For the text-containing cell, return its midpoint in (X, Y) coordinate format. 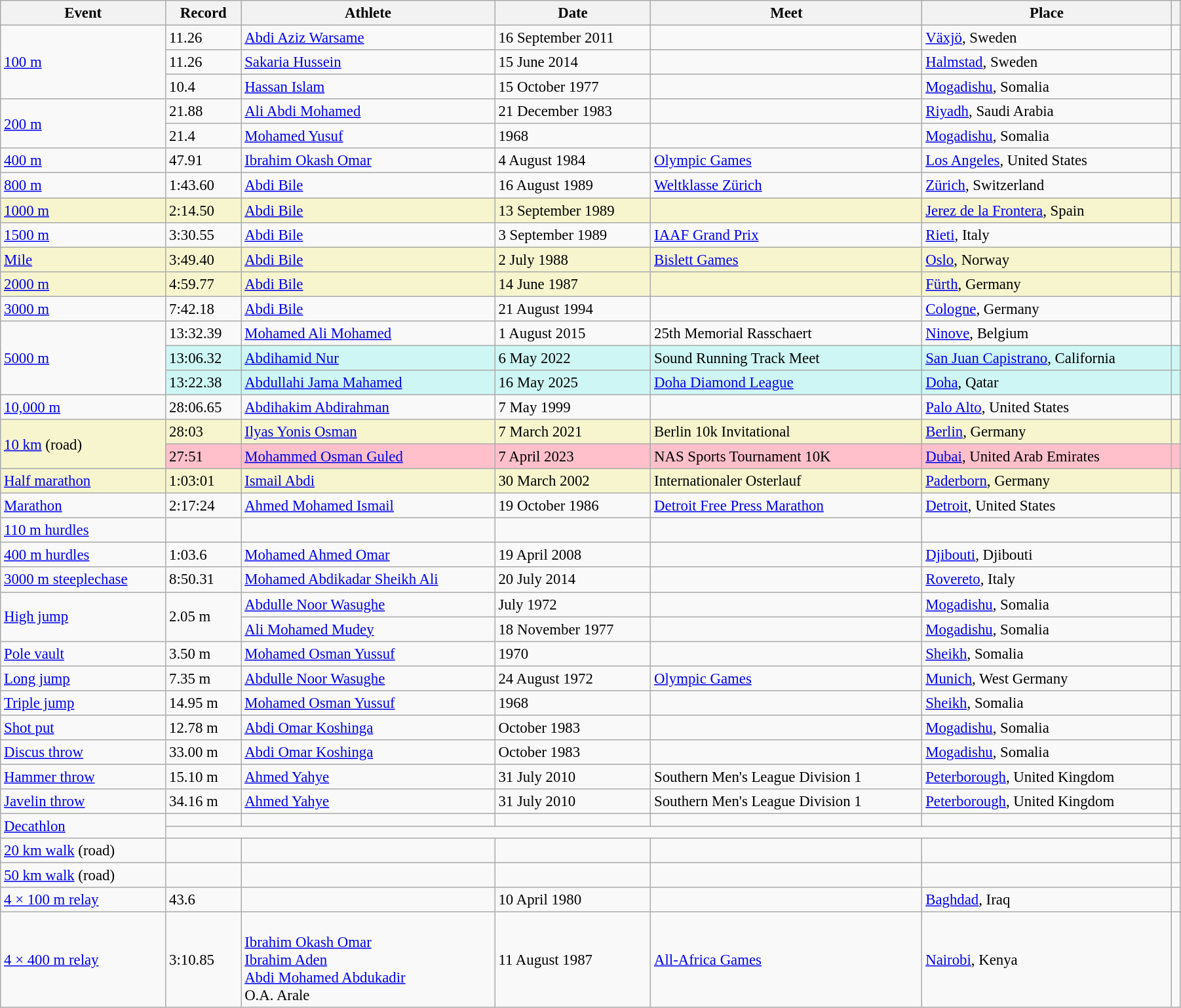
16 May 2025 (573, 383)
San Juan Capistrano, California (1047, 358)
1000 m (83, 210)
Riyadh, Saudi Arabia (1047, 111)
Abdi Aziz Warsame (368, 38)
Ninove, Belgium (1047, 334)
Decathlon (83, 826)
21.4 (203, 136)
43.6 (203, 900)
Abdihamid Nur (368, 358)
13:22.38 (203, 383)
7:42.18 (203, 309)
5000 m (83, 358)
7 March 2021 (573, 432)
Weltklasse Zürich (786, 185)
30 March 2002 (573, 481)
Ilyas Yonis Osman (368, 432)
21 December 1983 (573, 111)
Djibouti, Djibouti (1047, 555)
NAS Sports Tournament 10K (786, 457)
Long jump (83, 678)
Mohamed Yusuf (368, 136)
Nairobi, Kenya (1047, 960)
24 August 1972 (573, 678)
Ali Mohamed Mudey (368, 629)
2.05 m (203, 616)
IAAF Grand Prix (786, 235)
19 April 2008 (573, 555)
Zürich, Switzerland (1047, 185)
Meet (786, 13)
110 m hurdles (83, 530)
28:06.65 (203, 407)
2 July 1988 (573, 260)
Abdihakim Abdirahman (368, 407)
Rieti, Italy (1047, 235)
Event (83, 13)
400 m hurdles (83, 555)
Detroit Free Press Marathon (786, 506)
7.35 m (203, 678)
Javelin throw (83, 802)
25th Memorial Rasschaert (786, 334)
3:49.40 (203, 260)
4 August 1984 (573, 161)
4:59.77 (203, 284)
1:03:01 (203, 481)
2:14.50 (203, 210)
Abdullahi Jama Mahamed (368, 383)
1500 m (83, 235)
Palo Alto, United States (1047, 407)
10,000 m (83, 407)
14.95 m (203, 703)
3:30.55 (203, 235)
Mohamed Ali Mohamed (368, 334)
16 September 2011 (573, 38)
13:32.39 (203, 334)
11 August 1987 (573, 960)
12.78 m (203, 727)
10 April 1980 (573, 900)
28:03 (203, 432)
Doha, Qatar (1047, 383)
13 September 1989 (573, 210)
Ismail Abdi (368, 481)
Doha Diamond League (786, 383)
2:17:24 (203, 506)
Berlin, Germany (1047, 432)
27:51 (203, 457)
High jump (83, 616)
34.16 m (203, 802)
15 October 1977 (573, 87)
Hammer throw (83, 777)
Place (1047, 13)
Record (203, 13)
All-Africa Games (786, 960)
Sound Running Track Meet (786, 358)
July 1972 (573, 604)
10.4 (203, 87)
14 June 1987 (573, 284)
20 July 2014 (573, 580)
3000 m steeplechase (83, 580)
3.50 m (203, 653)
7 April 2023 (573, 457)
Oslo, Norway (1047, 260)
Baghdad, Iraq (1047, 900)
Detroit, United States (1047, 506)
Athlete (368, 13)
8:50.31 (203, 580)
Jerez de la Frontera, Spain (1047, 210)
Sakaria Hussein (368, 62)
21.88 (203, 111)
Munich, West Germany (1047, 678)
1970 (573, 653)
Paderborn, Germany (1047, 481)
Discus throw (83, 752)
16 August 1989 (573, 185)
7 May 1999 (573, 407)
2000 m (83, 284)
Ibrahim Okash OmarIbrahim AdenAbdi Mohamed AbdukadirO.A. Arale (368, 960)
15.10 m (203, 777)
Half marathon (83, 481)
800 m (83, 185)
Ahmed Mohamed Ismail (368, 506)
Cologne, Germany (1047, 309)
Mohamed Ahmed Omar (368, 555)
13:06.32 (203, 358)
Ali Abdi Mohamed (368, 111)
1:43.60 (203, 185)
18 November 1977 (573, 629)
400 m (83, 161)
1 August 2015 (573, 334)
Triple jump (83, 703)
200 m (83, 123)
19 October 1986 (573, 506)
6 May 2022 (573, 358)
3000 m (83, 309)
3:10.85 (203, 960)
15 June 2014 (573, 62)
Mile (83, 260)
Mohammed Osman Guled (368, 457)
21 August 1994 (573, 309)
1:03.6 (203, 555)
50 km walk (road) (83, 876)
Hassan Islam (368, 87)
Dubai, United Arab Emirates (1047, 457)
Date (573, 13)
33.00 m (203, 752)
4 × 400 m relay (83, 960)
100 m (83, 63)
Pole vault (83, 653)
Halmstad, Sweden (1047, 62)
3 September 1989 (573, 235)
Rovereto, Italy (1047, 580)
Fürth, Germany (1047, 284)
Los Angeles, United States (1047, 161)
20 km walk (road) (83, 851)
Marathon (83, 506)
Ibrahim Okash Omar (368, 161)
Växjö, Sweden (1047, 38)
Shot put (83, 727)
Mohamed Abdikadar Sheikh Ali (368, 580)
47.91 (203, 161)
4 × 100 m relay (83, 900)
10 km (road) (83, 444)
Berlin 10k Invitational (786, 432)
Bislett Games (786, 260)
Internationaler Osterlauf (786, 481)
